For the text-containing cell, return its midpoint in [x, y] coordinate format. 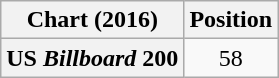
58 [231, 58]
US Billboard 200 [92, 58]
Chart (2016) [92, 20]
Position [231, 20]
